Capture the cell that displays the provided text and extract its (X, Y) central coordinate. 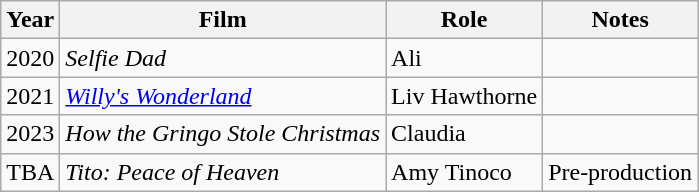
Notes (620, 20)
2021 (30, 96)
Role (464, 20)
2020 (30, 58)
TBA (30, 172)
Ali (464, 58)
Willy's Wonderland (223, 96)
How the Gringo Stole Christmas (223, 134)
Pre-production (620, 172)
Tito: Peace of Heaven (223, 172)
Film (223, 20)
Claudia (464, 134)
2023 (30, 134)
Amy Tinoco (464, 172)
Liv Hawthorne (464, 96)
Selfie Dad (223, 58)
Year (30, 20)
